Capture the cell that displays the provided text and extract its (x, y) central coordinate. 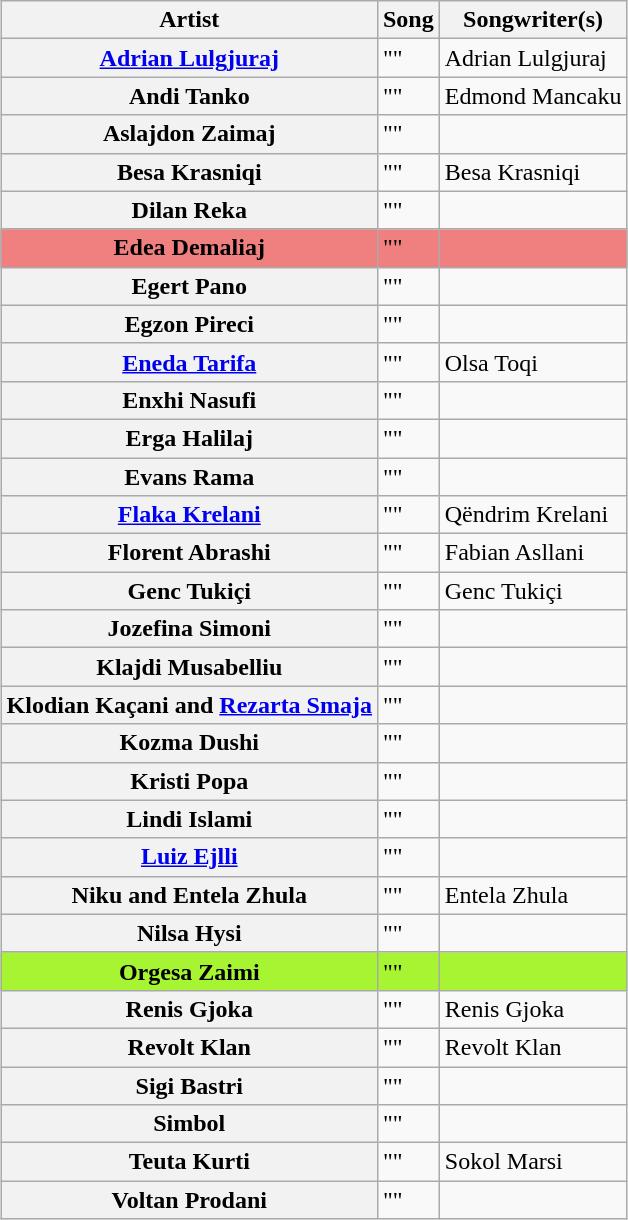
Dilan Reka (189, 210)
Qëndrim Krelani (533, 515)
Sokol Marsi (533, 1162)
Erga Halilaj (189, 438)
Evans Rama (189, 477)
Enxhi Nasufi (189, 400)
Artist (189, 20)
Klajdi Musabelliu (189, 667)
Edea Demaliaj (189, 248)
Teuta Kurti (189, 1162)
Egzon Pireci (189, 324)
Jozefina Simoni (189, 629)
Simbol (189, 1124)
Fabian Asllani (533, 553)
Kozma Dushi (189, 743)
Egert Pano (189, 286)
Olsa Toqi (533, 362)
Lindi Islami (189, 819)
Voltan Prodani (189, 1200)
Eneda Tarifa (189, 362)
Aslajdon Zaimaj (189, 134)
Sigi Bastri (189, 1085)
Niku and Entela Zhula (189, 895)
Edmond Mancaku (533, 96)
Song (408, 20)
Luiz Ejlli (189, 857)
Andi Tanko (189, 96)
Entela Zhula (533, 895)
Flaka Krelani (189, 515)
Songwriter(s) (533, 20)
Klodian Kaçani and Rezarta Smaja (189, 705)
Florent Abrashi (189, 553)
Orgesa Zaimi (189, 971)
Nilsa Hysi (189, 933)
Kristi Popa (189, 781)
